Search for the cell housing the specified text and yield its (x, y) center coordinate. 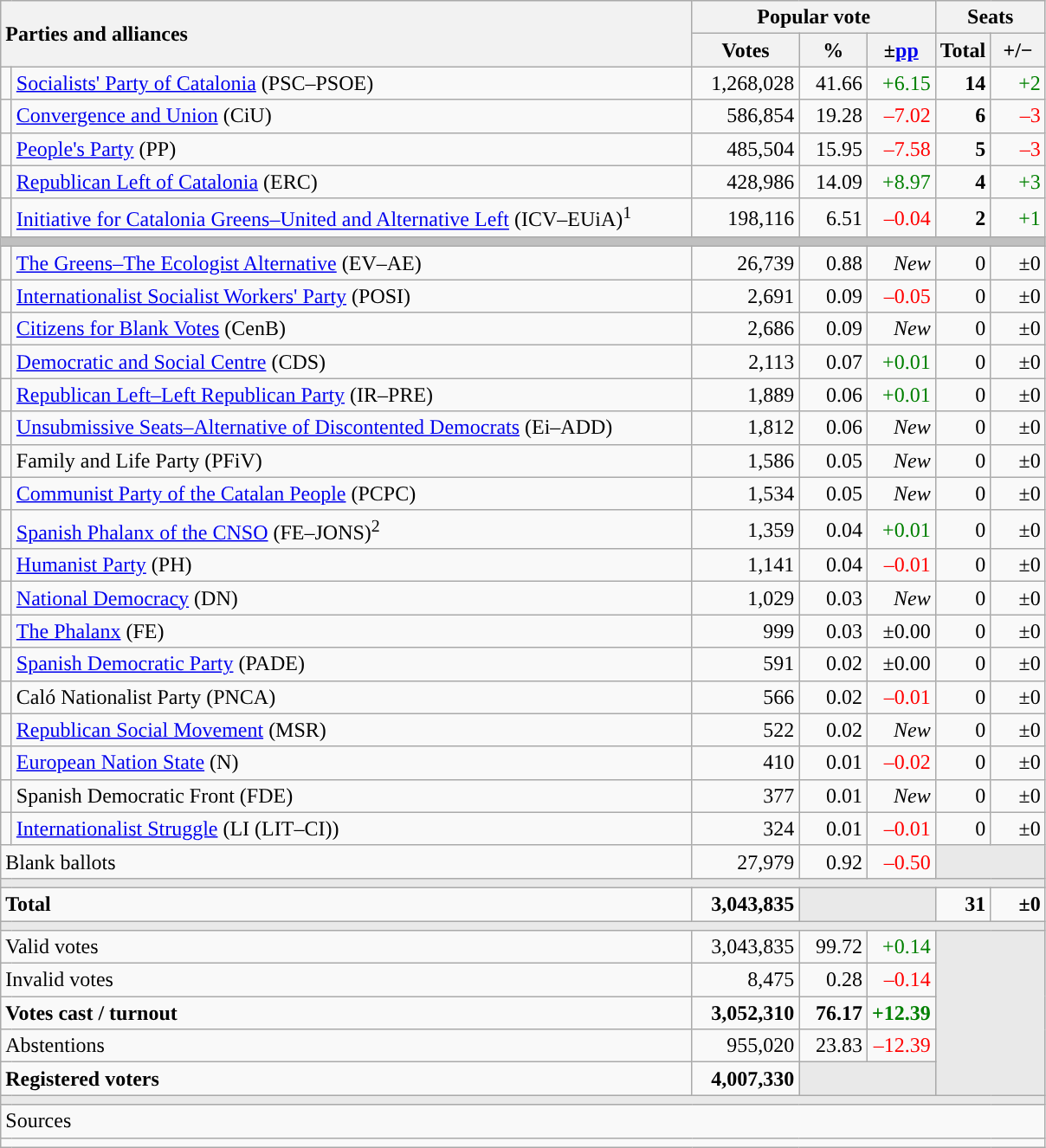
±pp (901, 50)
Citizens for Blank Votes (CenB) (352, 329)
People's Party (PP) (352, 149)
999 (746, 631)
3,052,310 (746, 1013)
1,268,028 (746, 83)
4 (963, 182)
1,359 (746, 530)
Blank ballots (346, 861)
566 (746, 697)
Sources (523, 1121)
Republican Left of Catalonia (ERC) (352, 182)
Invalid votes (346, 980)
0.28 (833, 980)
0.92 (833, 861)
–0.05 (901, 296)
Seats (991, 17)
1,812 (746, 428)
+0.14 (901, 947)
Internationalist Socialist Workers' Party (POSI) (352, 296)
Communist Party of the Catalan People (PCPC) (352, 493)
Humanist Party (PH) (352, 565)
Spanish Phalanx of the CNSO (FE–JONS)2 (352, 530)
1,586 (746, 461)
0.88 (833, 263)
Abstentions (346, 1046)
41.66 (833, 83)
586,854 (746, 116)
26,739 (746, 263)
0.07 (833, 362)
2,113 (746, 362)
+12.39 (901, 1013)
Caló Nationalist Party (PNCA) (352, 697)
1,534 (746, 493)
377 (746, 796)
The Phalanx (FE) (352, 631)
Registered voters (346, 1079)
+1 (1018, 218)
428,986 (746, 182)
4,007,330 (746, 1079)
1,889 (746, 395)
2,686 (746, 329)
6.51 (833, 218)
14 (963, 83)
–0.04 (901, 218)
1,029 (746, 598)
15.95 (833, 149)
Valid votes (346, 947)
99.72 (833, 947)
Internationalist Struggle (LI (LIT–CI)) (352, 829)
1,141 (746, 565)
+3 (1018, 182)
Votes cast / turnout (346, 1013)
324 (746, 829)
+2 (1018, 83)
Spanish Democratic Front (FDE) (352, 796)
6 (963, 116)
31 (963, 904)
–7.58 (901, 149)
European Nation State (N) (352, 763)
Socialists' Party of Catalonia (PSC–PSOE) (352, 83)
Popular vote (814, 17)
Unsubmissive Seats–Alternative of Discontented Democrats (Ei–ADD) (352, 428)
–7.02 (901, 116)
198,116 (746, 218)
27,979 (746, 861)
485,504 (746, 149)
2,691 (746, 296)
76.17 (833, 1013)
Spanish Democratic Party (PADE) (352, 664)
Republican Left–Left Republican Party (IR–PRE) (352, 395)
Parties and alliances (346, 34)
19.28 (833, 116)
2 (963, 218)
–12.39 (901, 1046)
Initiative for Catalonia Greens–United and Alternative Left (ICV–EUiA)1 (352, 218)
955,020 (746, 1046)
National Democracy (DN) (352, 598)
591 (746, 664)
522 (746, 730)
Republican Social Movement (MSR) (352, 730)
23.83 (833, 1046)
410 (746, 763)
–0.02 (901, 763)
+/− (1018, 50)
+8.97 (901, 182)
+6.15 (901, 83)
Votes (746, 50)
8,475 (746, 980)
Democratic and Social Centre (CDS) (352, 362)
14.09 (833, 182)
Convergence and Union (CiU) (352, 116)
–0.50 (901, 861)
% (833, 50)
Family and Life Party (PFiV) (352, 461)
–0.14 (901, 980)
5 (963, 149)
The Greens–The Ecologist Alternative (EV–AE) (352, 263)
